Determine the (X, Y) coordinate at the center of the cell enclosing the given text.  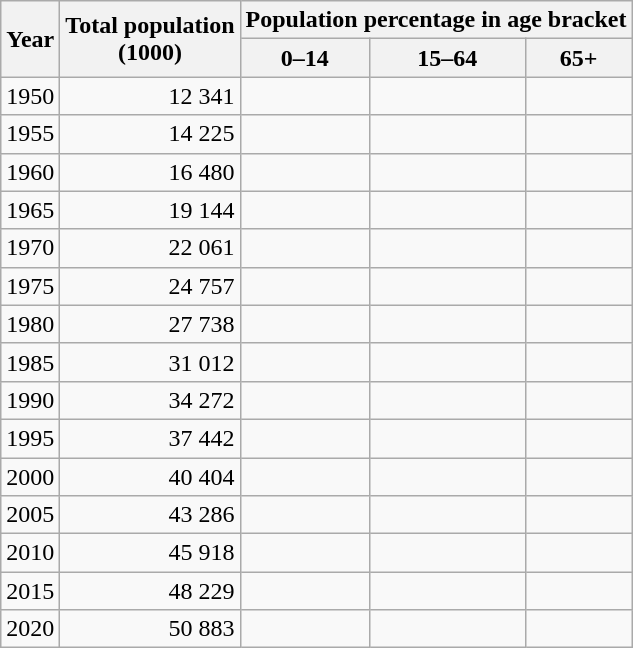
15–64 (447, 58)
1985 (30, 362)
2005 (30, 515)
1970 (30, 248)
2020 (30, 629)
Year (30, 39)
31 012 (150, 362)
24 757 (150, 286)
1950 (30, 96)
1965 (30, 210)
22 061 (150, 248)
1975 (30, 286)
45 918 (150, 553)
Population percentage in age bracket (436, 20)
37 442 (150, 438)
2000 (30, 477)
50 883 (150, 629)
14 225 (150, 134)
1980 (30, 324)
Total population(1000) (150, 39)
1995 (30, 438)
12 341 (150, 96)
1960 (30, 172)
34 272 (150, 400)
1990 (30, 400)
48 229 (150, 591)
2015 (30, 591)
0–14 (304, 58)
2010 (30, 553)
43 286 (150, 515)
40 404 (150, 477)
19 144 (150, 210)
27 738 (150, 324)
16 480 (150, 172)
65+ (578, 58)
1955 (30, 134)
